Output the (x, y) coordinate of the center of the cell containing the given text.  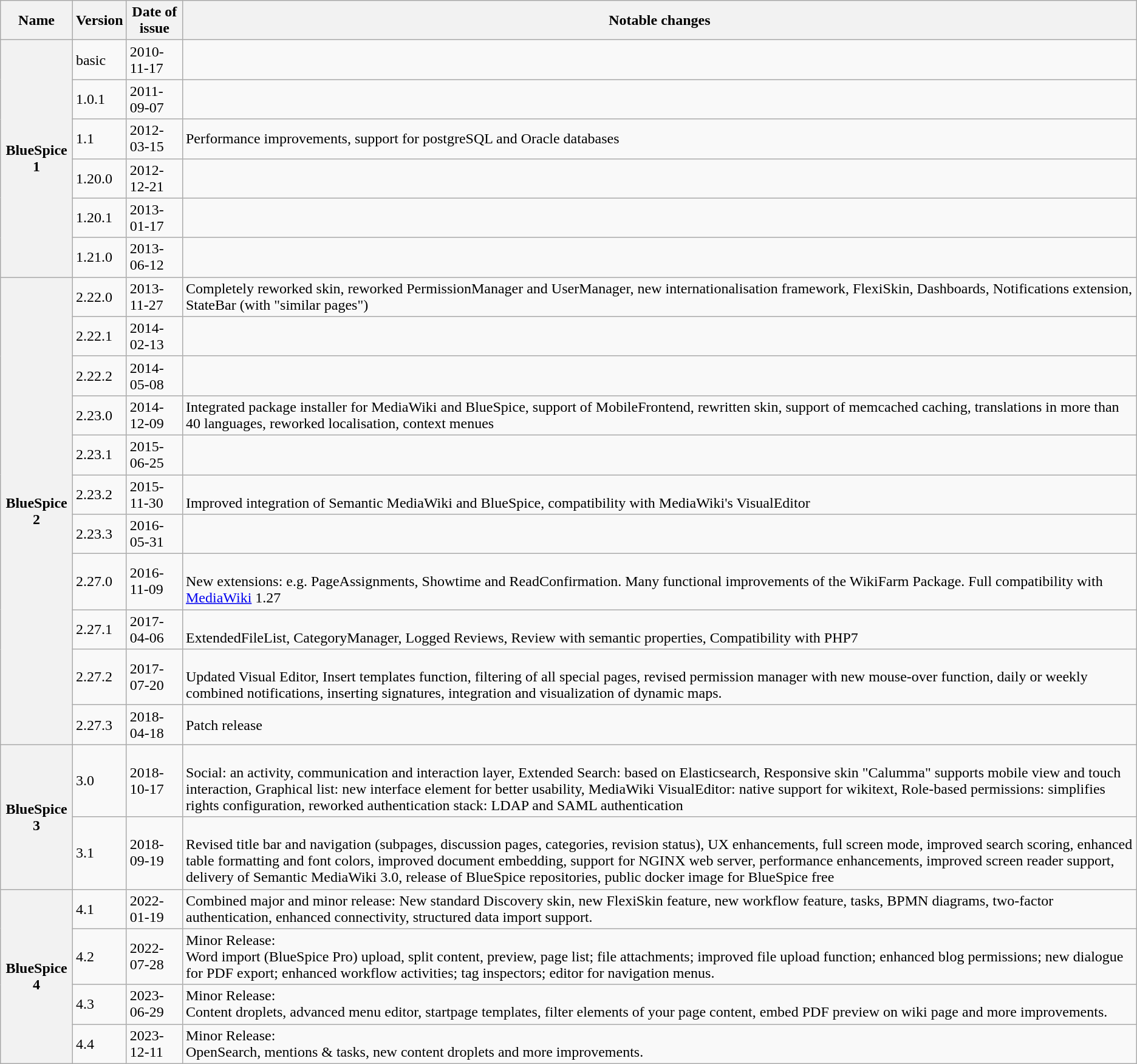
2.27.2 (100, 677)
2.22.0 (100, 296)
2014-05-08 (154, 375)
Date of issue (154, 21)
3.1 (100, 853)
Patch release (660, 725)
2015-06-25 (154, 454)
2018-10-17 (154, 781)
Performance improvements, support for postgreSQL and Oracle databases (660, 138)
3.0 (100, 781)
Notable changes (660, 21)
BlueSpice 2 (36, 511)
2012-12-21 (154, 179)
Improved integration of Semantic MediaWiki and BlueSpice, compatibility with MediaWiki's VisualEditor (660, 494)
2023-12-11 (154, 1043)
2.23.2 (100, 494)
Version (100, 21)
2014-02-13 (154, 336)
2.22.2 (100, 375)
2.23.3 (100, 534)
2017-07-20 (154, 677)
4.2 (100, 957)
BlueSpice 1 (36, 159)
4.1 (100, 909)
2023-06-29 (154, 1004)
1.20.0 (100, 179)
2012-03-15 (154, 138)
1.1 (100, 138)
2016-11-09 (154, 582)
2018-04-18 (154, 725)
Minor Release:OpenSearch, mentions & tasks, new content droplets and more improvements. (660, 1043)
basic (100, 60)
BlueSpice 3 (36, 817)
2013-06-12 (154, 257)
4.3 (100, 1004)
1.21.0 (100, 257)
2017-04-06 (154, 629)
1.0.1 (100, 100)
1.20.1 (100, 217)
2.22.1 (100, 336)
Name (36, 21)
2.23.0 (100, 415)
2015-11-30 (154, 494)
2022-01-19 (154, 909)
BlueSpice 4 (36, 977)
2010-11-17 (154, 60)
2022-07-28 (154, 957)
2014-12-09 (154, 415)
2.23.1 (100, 454)
2.27.0 (100, 582)
4.4 (100, 1043)
2011-09-07 (154, 100)
2018-09-19 (154, 853)
2.27.1 (100, 629)
2013-01-17 (154, 217)
2016-05-31 (154, 534)
2.27.3 (100, 725)
ExtendedFileList, CategoryManager, Logged Reviews, Review with semantic properties, Compatibility with PHP7 (660, 629)
2013-11-27 (154, 296)
